Determine the [x, y] coordinate at the center of the cell enclosing the given text.  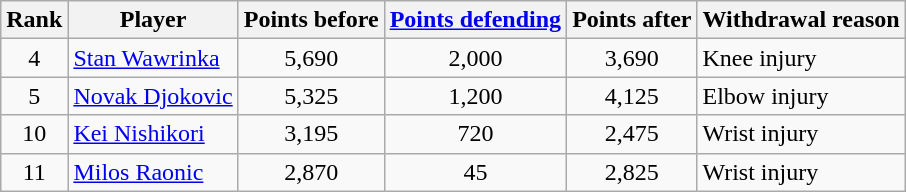
10 [34, 134]
2,000 [475, 58]
720 [475, 134]
2,825 [632, 172]
Points after [632, 20]
Milos Raonic [153, 172]
4,125 [632, 96]
Withdrawal reason [801, 20]
Rank [34, 20]
45 [475, 172]
2,475 [632, 134]
3,690 [632, 58]
11 [34, 172]
3,195 [311, 134]
Stan Wawrinka [153, 58]
Novak Djokovic [153, 96]
Player [153, 20]
1,200 [475, 96]
5,690 [311, 58]
5 [34, 96]
4 [34, 58]
5,325 [311, 96]
2,870 [311, 172]
Points defending [475, 20]
Knee injury [801, 58]
Kei Nishikori [153, 134]
Points before [311, 20]
Elbow injury [801, 96]
